Find where the given text appears and provide that cell's center as [X, Y] coordinate. 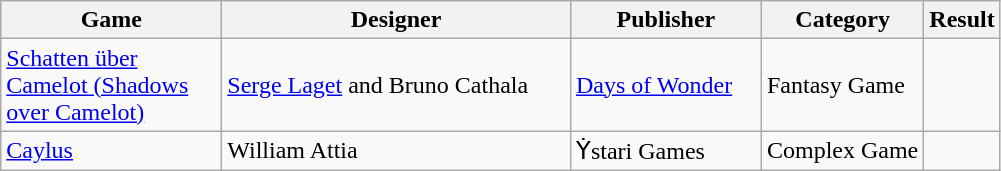
Fantasy Game [842, 85]
Result [962, 20]
Serge Laget and Bruno Cathala [396, 85]
Ẏstari Games [666, 151]
Caylus [112, 151]
Publisher [666, 20]
William Attia [396, 151]
Schatten über Camelot (Shadows over Camelot) [112, 85]
Category [842, 20]
Days of Wonder [666, 85]
Complex Game [842, 151]
Designer [396, 20]
Game [112, 20]
